Detect which cell encompasses the target text, then output its [X, Y] center coordinate. 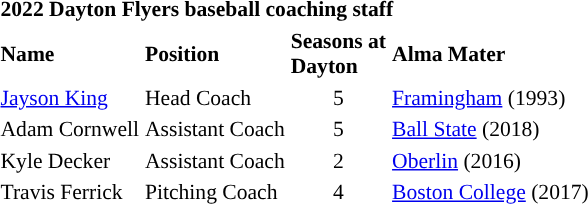
Position [214, 53]
Seasons atDayton [338, 53]
Head Coach [214, 98]
2 [338, 160]
